Locate the cell with the specified text and output its (x, y) center coordinate. 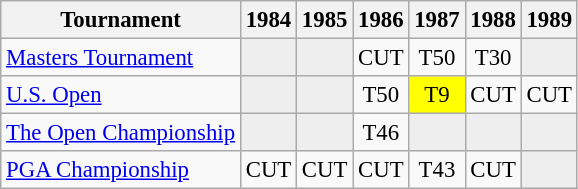
T30 (493, 58)
1986 (381, 20)
The Open Championship (121, 133)
1989 (549, 20)
T46 (381, 133)
Masters Tournament (121, 58)
1988 (493, 20)
1987 (437, 20)
U.S. Open (121, 95)
T9 (437, 95)
Tournament (121, 20)
1984 (268, 20)
T43 (437, 170)
1985 (325, 20)
PGA Championship (121, 170)
